Find where the given text appears and provide that cell's center as [X, Y] coordinate. 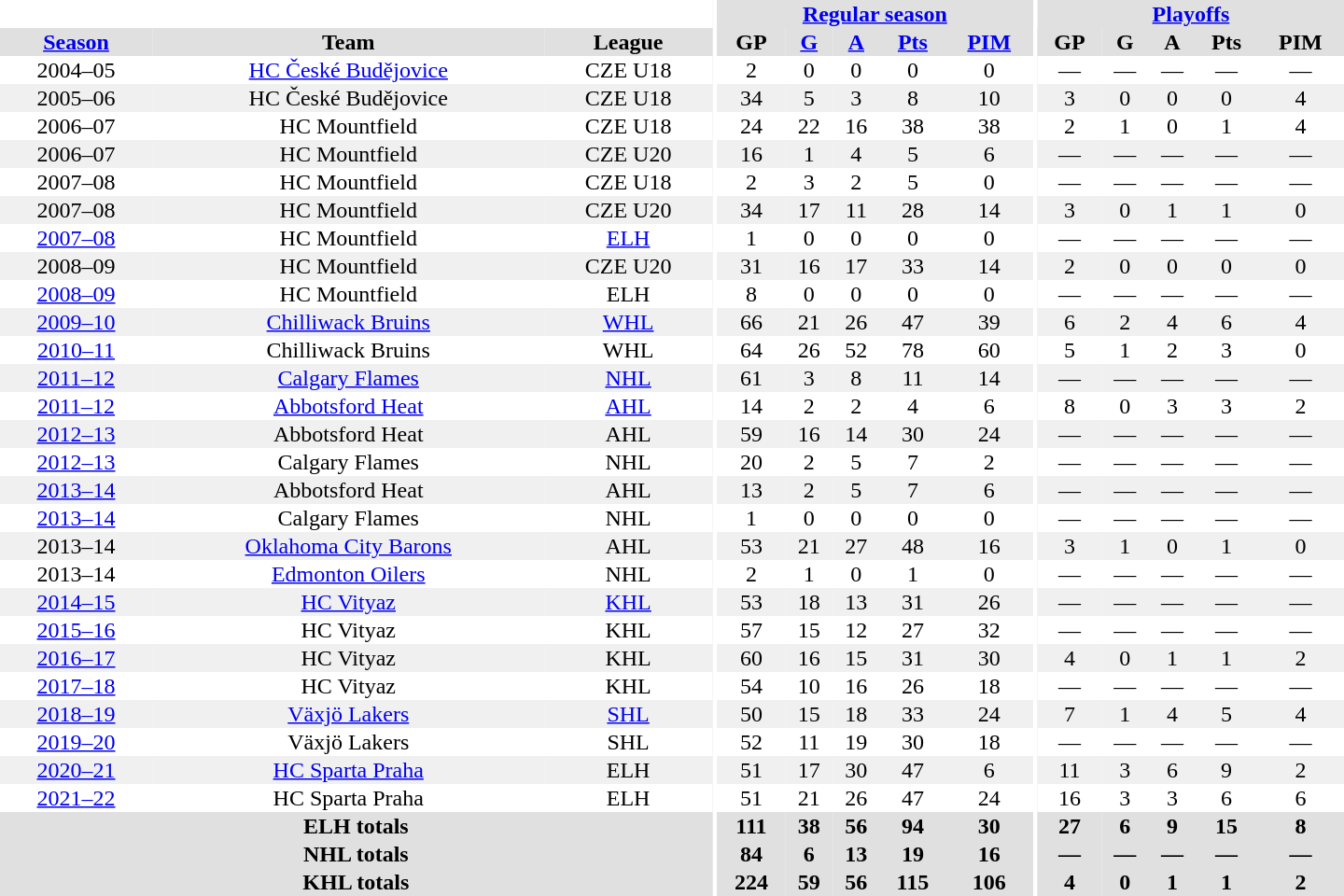
2005–06 [77, 98]
League [627, 42]
28 [913, 210]
94 [913, 826]
50 [750, 714]
20 [750, 462]
NHL totals [357, 854]
84 [750, 854]
57 [750, 630]
2014–15 [77, 602]
2018–19 [77, 714]
KHL totals [357, 882]
2019–20 [77, 742]
12 [857, 630]
2004–05 [77, 70]
78 [913, 350]
61 [750, 378]
54 [750, 686]
2015–16 [77, 630]
ELH totals [357, 826]
32 [989, 630]
2017–18 [77, 686]
48 [913, 546]
39 [989, 322]
2010–11 [77, 350]
111 [750, 826]
Playoffs [1191, 14]
Season [77, 42]
115 [913, 882]
2016–17 [77, 658]
Oklahoma City Barons [348, 546]
66 [750, 322]
64 [750, 350]
2021–22 [77, 798]
2020–21 [77, 770]
22 [808, 126]
2009–10 [77, 322]
Edmonton Oilers [348, 574]
Regular season [875, 14]
106 [989, 882]
224 [750, 882]
Team [348, 42]
